Determine the [X, Y] coordinate at the center of the cell enclosing the given text.  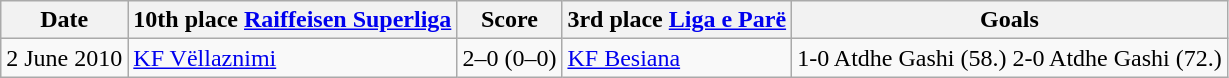
Date [64, 20]
Goals [1010, 20]
1-0 Atdhe Gashi (58.) 2-0 Atdhe Gashi (72.) [1010, 58]
Score [510, 20]
3rd place Liga e Parë [677, 20]
KF Vëllaznimi [292, 58]
10th place Raiffeisen Superliga [292, 20]
2 June 2010 [64, 58]
2–0 (0–0) [510, 58]
KF Besiana [677, 58]
